Determine the [X, Y] coordinate at the center of the cell enclosing the given text.  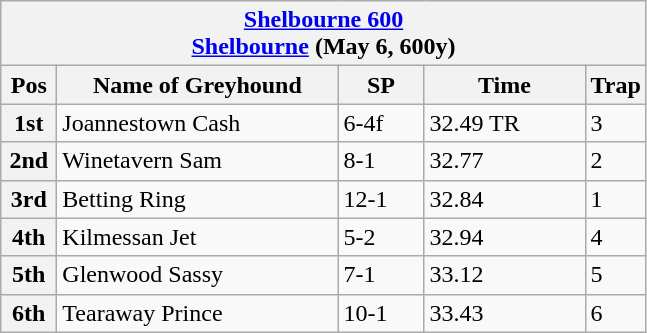
Shelbourne 600 Shelbourne (May 6, 600y) [324, 34]
4 [616, 237]
Glenwood Sassy [198, 275]
33.12 [504, 275]
Kilmessan Jet [198, 237]
2nd [29, 161]
2 [616, 161]
Winetavern Sam [198, 161]
12-1 [381, 199]
Time [504, 85]
32.94 [504, 237]
4th [29, 237]
3rd [29, 199]
7-1 [381, 275]
Trap [616, 85]
5th [29, 275]
32.77 [504, 161]
Joannestown Cash [198, 123]
8-1 [381, 161]
Betting Ring [198, 199]
Name of Greyhound [198, 85]
1 [616, 199]
6 [616, 313]
32.84 [504, 199]
5 [616, 275]
32.49 TR [504, 123]
6-4f [381, 123]
1st [29, 123]
SP [381, 85]
6th [29, 313]
Pos [29, 85]
5-2 [381, 237]
Tearaway Prince [198, 313]
10-1 [381, 313]
3 [616, 123]
33.43 [504, 313]
